Identify which cell holds the provided text, then report its [x, y] central coordinate. 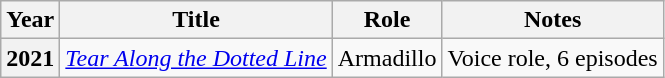
Year [30, 20]
2021 [30, 58]
Tear Along the Dotted Line [196, 58]
Role [387, 20]
Notes [552, 20]
Title [196, 20]
Voice role, 6 episodes [552, 58]
Armadillo [387, 58]
